Return (x, y) of the center of cell containing provided text 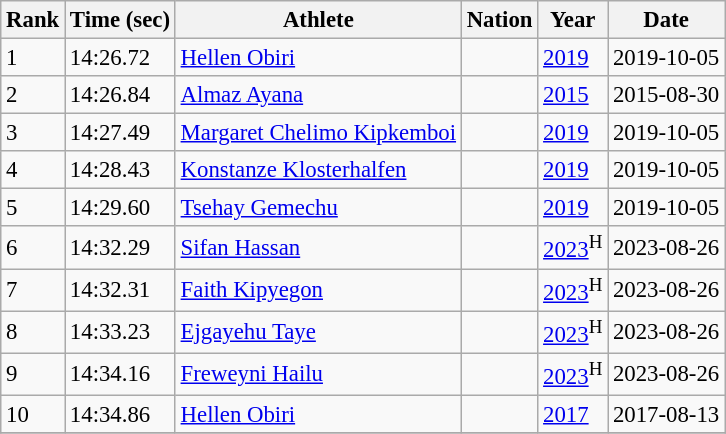
Freweyni Hailu (318, 374)
Year (573, 20)
5 (33, 208)
14:32.29 (120, 247)
Sifan Hassan (318, 247)
Konstanze Klosterhalfen (318, 170)
14:27.49 (120, 133)
Faith Kipyegon (318, 290)
14:33.23 (120, 332)
14:32.31 (120, 290)
Date (666, 20)
Almaz Ayana (318, 95)
Ejgayehu Taye (318, 332)
Rank (33, 20)
3 (33, 133)
2015-08-30 (666, 95)
Margaret Chelimo Kipkemboi (318, 133)
1 (33, 58)
8 (33, 332)
14:26.84 (120, 95)
4 (33, 170)
14:29.60 (120, 208)
2 (33, 95)
10 (33, 414)
14:34.86 (120, 414)
2017 (573, 414)
Nation (499, 20)
Tsehay Gemechu (318, 208)
7 (33, 290)
6 (33, 247)
Athlete (318, 20)
14:26.72 (120, 58)
14:28.43 (120, 170)
2015 (573, 95)
2017-08-13 (666, 414)
9 (33, 374)
14:34.16 (120, 374)
Time (sec) (120, 20)
